From the cell containing the given text, extract its center point as [X, Y] coordinate. 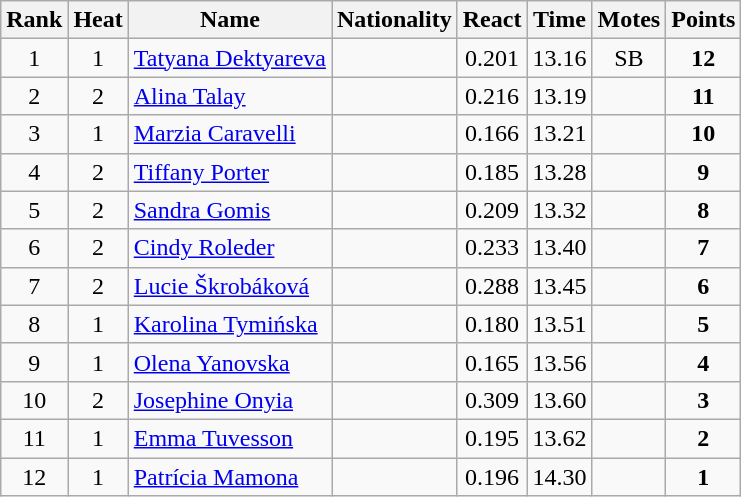
13.40 [560, 248]
0.195 [492, 438]
13.45 [560, 286]
Time [560, 20]
0.201 [492, 58]
SB [629, 58]
Motes [629, 20]
Tatyana Dektyareva [230, 58]
0.209 [492, 210]
13.32 [560, 210]
0.166 [492, 134]
Tiffany Porter [230, 172]
0.185 [492, 172]
0.309 [492, 400]
Sandra Gomis [230, 210]
Karolina Tymińska [230, 324]
Cindy Roleder [230, 248]
0.233 [492, 248]
Lucie Škrobáková [230, 286]
13.28 [560, 172]
Olena Yanovska [230, 362]
React [492, 20]
13.19 [560, 96]
0.180 [492, 324]
Alina Talay [230, 96]
0.216 [492, 96]
0.165 [492, 362]
Patrícia Mamona [230, 477]
Points [704, 20]
Marzia Caravelli [230, 134]
Heat [98, 20]
Nationality [395, 20]
0.196 [492, 477]
14.30 [560, 477]
Josephine Onyia [230, 400]
13.60 [560, 400]
13.16 [560, 58]
13.62 [560, 438]
Emma Tuvesson [230, 438]
0.288 [492, 286]
13.56 [560, 362]
Rank [34, 20]
Name [230, 20]
13.51 [560, 324]
13.21 [560, 134]
